Return (X, Y) of the center of cell containing provided text 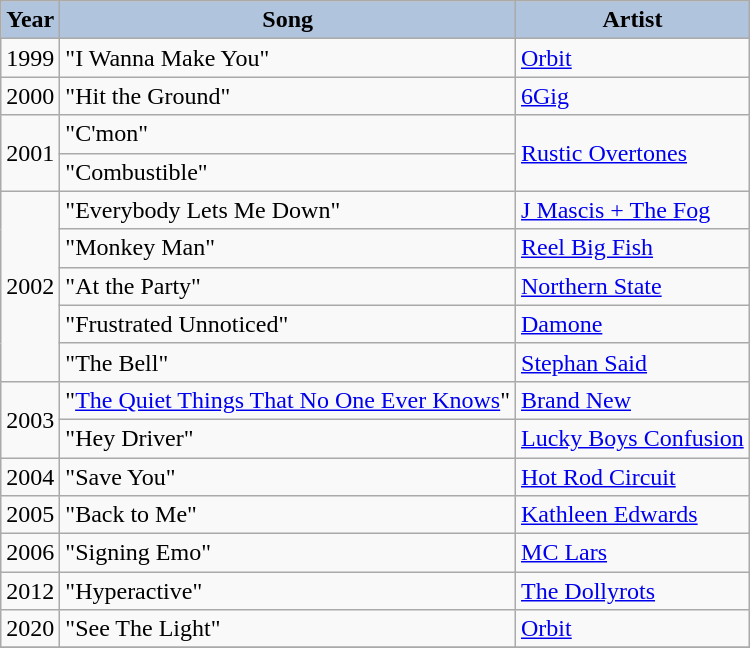
Rustic Overtones (633, 153)
2001 (30, 153)
Damone (633, 324)
"Save You" (288, 477)
2012 (30, 591)
"Combustible" (288, 172)
The Dollyrots (633, 591)
"The Quiet Things That No One Ever Knows" (288, 400)
"Hyperactive" (288, 591)
2005 (30, 515)
Reel Big Fish (633, 248)
Year (30, 20)
Hot Rod Circuit (633, 477)
Brand New (633, 400)
"I Wanna Make You" (288, 58)
"Hey Driver" (288, 438)
Kathleen Edwards (633, 515)
"Hit the Ground" (288, 96)
"C'mon" (288, 134)
Lucky Boys Confusion (633, 438)
Artist (633, 20)
2002 (30, 286)
"The Bell" (288, 362)
2020 (30, 629)
Northern State (633, 286)
6Gig (633, 96)
Stephan Said (633, 362)
2006 (30, 553)
"Back to Me" (288, 515)
"Frustrated Unnoticed" (288, 324)
2003 (30, 419)
"Monkey Man" (288, 248)
2004 (30, 477)
"Signing Emo" (288, 553)
1999 (30, 58)
"At the Party" (288, 286)
2000 (30, 96)
Song (288, 20)
"Everybody Lets Me Down" (288, 210)
"See The Light" (288, 629)
J Mascis + The Fog (633, 210)
MC Lars (633, 553)
